Return [X, Y] of the center of cell containing provided text 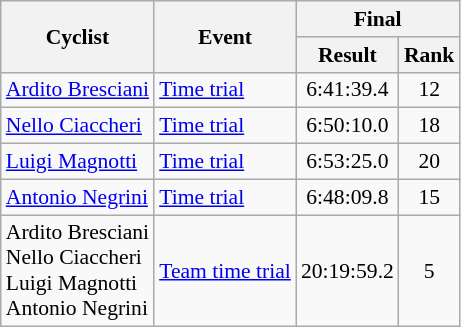
5 [430, 271]
Result [348, 55]
Rank [430, 55]
Final [378, 19]
6:41:39.4 [348, 90]
6:48:09.8 [348, 197]
6:50:10.0 [348, 126]
12 [430, 90]
15 [430, 197]
Antonio Negrini [78, 197]
Ardito Bresciani Nello Ciaccheri Luigi Magnotti Antonio Negrini [78, 271]
18 [430, 126]
Ardito Bresciani [78, 90]
Event [225, 36]
Luigi Magnotti [78, 162]
20:19:59.2 [348, 271]
Nello Ciaccheri [78, 126]
Cyclist [78, 36]
20 [430, 162]
6:53:25.0 [348, 162]
Team time trial [225, 271]
